Extract the [X, Y] coordinate from the center of the cell holding the provided text.  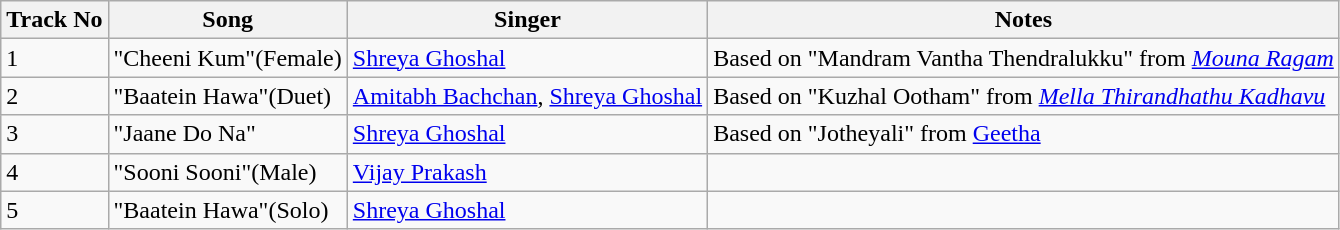
4 [54, 172]
Based on "Kuzhal Ootham" from Mella Thirandhathu Kadhavu [1024, 96]
5 [54, 210]
"Baatein Hawa"(Solo) [228, 210]
Notes [1024, 20]
3 [54, 134]
"Sooni Sooni"(Male) [228, 172]
Singer [527, 20]
Based on "Mandram Vantha Thendralukku" from Mouna Ragam [1024, 58]
2 [54, 96]
"Cheeni Kum"(Female) [228, 58]
Vijay Prakash [527, 172]
"Baatein Hawa"(Duet) [228, 96]
"Jaane Do Na" [228, 134]
Song [228, 20]
Based on "Jotheyali" from Geetha [1024, 134]
1 [54, 58]
Track No [54, 20]
Amitabh Bachchan, Shreya Ghoshal [527, 96]
